Determine the (X, Y) coordinate at the center of the cell enclosing the given text.  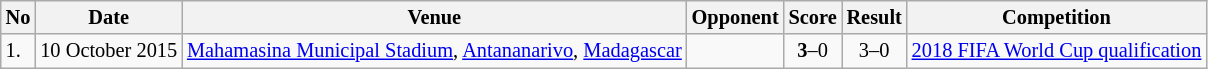
Competition (1057, 17)
Date (108, 17)
Score (813, 17)
Result (874, 17)
1. (18, 51)
2018 FIFA World Cup qualification (1057, 51)
Opponent (736, 17)
Venue (434, 17)
No (18, 17)
10 October 2015 (108, 51)
Mahamasina Municipal Stadium, Antananarivo, Madagascar (434, 51)
